Return the [x, y] coordinate for the center point of the cell that contains the specified text.  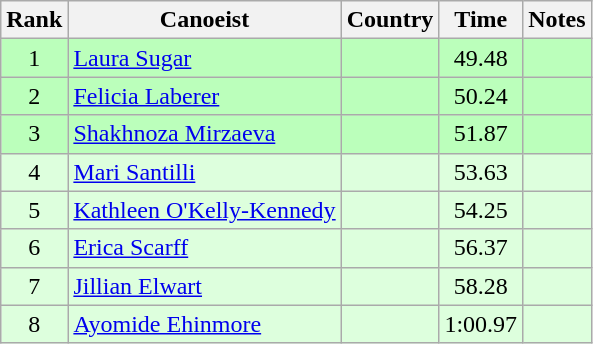
Canoeist [204, 20]
4 [34, 172]
53.63 [481, 172]
Rank [34, 20]
Kathleen O'Kelly-Kennedy [204, 210]
Felicia Laberer [204, 96]
50.24 [481, 96]
7 [34, 286]
Mari Santilli [204, 172]
58.28 [481, 286]
Jillian Elwart [204, 286]
49.48 [481, 58]
56.37 [481, 248]
Erica Scarff [204, 248]
Time [481, 20]
1 [34, 58]
Notes [557, 20]
2 [34, 96]
54.25 [481, 210]
Laura Sugar [204, 58]
3 [34, 134]
Ayomide Ehinmore [204, 324]
8 [34, 324]
Country [390, 20]
1:00.97 [481, 324]
51.87 [481, 134]
Shakhnoza Mirzaeva [204, 134]
5 [34, 210]
6 [34, 248]
